Find where the given text appears and provide that cell's center as (x, y) coordinate. 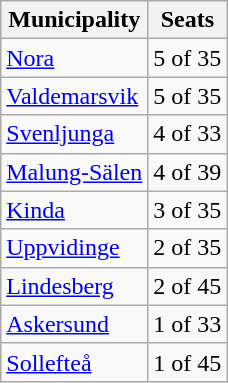
Seats (188, 20)
3 of 35 (188, 210)
Valdemarsvik (74, 96)
Svenljunga (74, 134)
Sollefteå (74, 362)
1 of 45 (188, 362)
Malung-Sälen (74, 172)
Kinda (74, 210)
Municipality (74, 20)
Lindesberg (74, 286)
Nora (74, 58)
1 of 33 (188, 324)
Uppvidinge (74, 248)
4 of 33 (188, 134)
2 of 35 (188, 248)
2 of 45 (188, 286)
Askersund (74, 324)
4 of 39 (188, 172)
